Locate the cell with the specified text and output its [x, y] center coordinate. 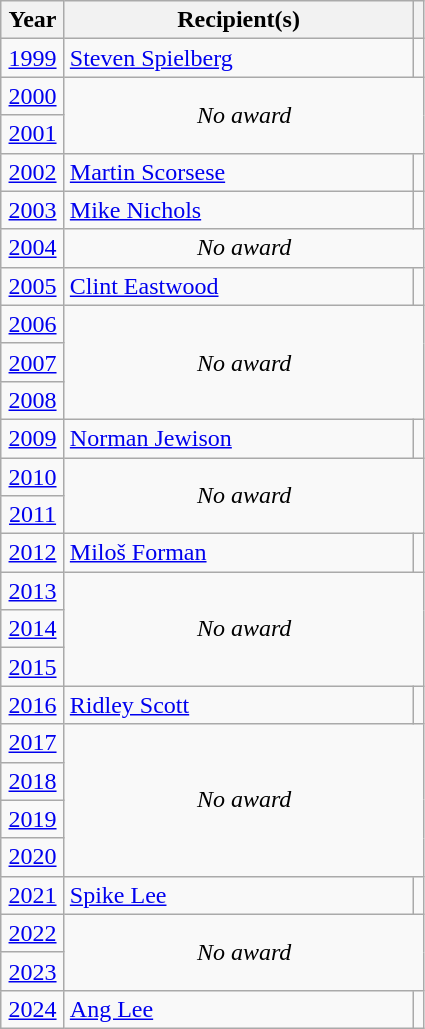
2021 [33, 895]
Mike Nichols [238, 210]
2007 [33, 362]
2020 [33, 857]
2014 [33, 629]
2003 [33, 210]
2017 [33, 743]
2004 [33, 248]
2018 [33, 781]
2009 [33, 438]
Year [33, 20]
Spike Lee [238, 895]
2024 [33, 1009]
2000 [33, 96]
Miloš Forman [238, 553]
2002 [33, 172]
2019 [33, 819]
2001 [33, 134]
Steven Spielberg [238, 58]
Ridley Scott [238, 705]
Norman Jewison [238, 438]
2023 [33, 971]
2005 [33, 286]
2015 [33, 667]
2011 [33, 515]
Ang Lee [238, 1009]
Clint Eastwood [238, 286]
2013 [33, 591]
2006 [33, 324]
2012 [33, 553]
2016 [33, 705]
2010 [33, 477]
Martin Scorsese [238, 172]
2022 [33, 933]
Recipient(s) [238, 20]
2008 [33, 400]
1999 [33, 58]
